Find where the given text appears and provide that cell's center as (X, Y) coordinate. 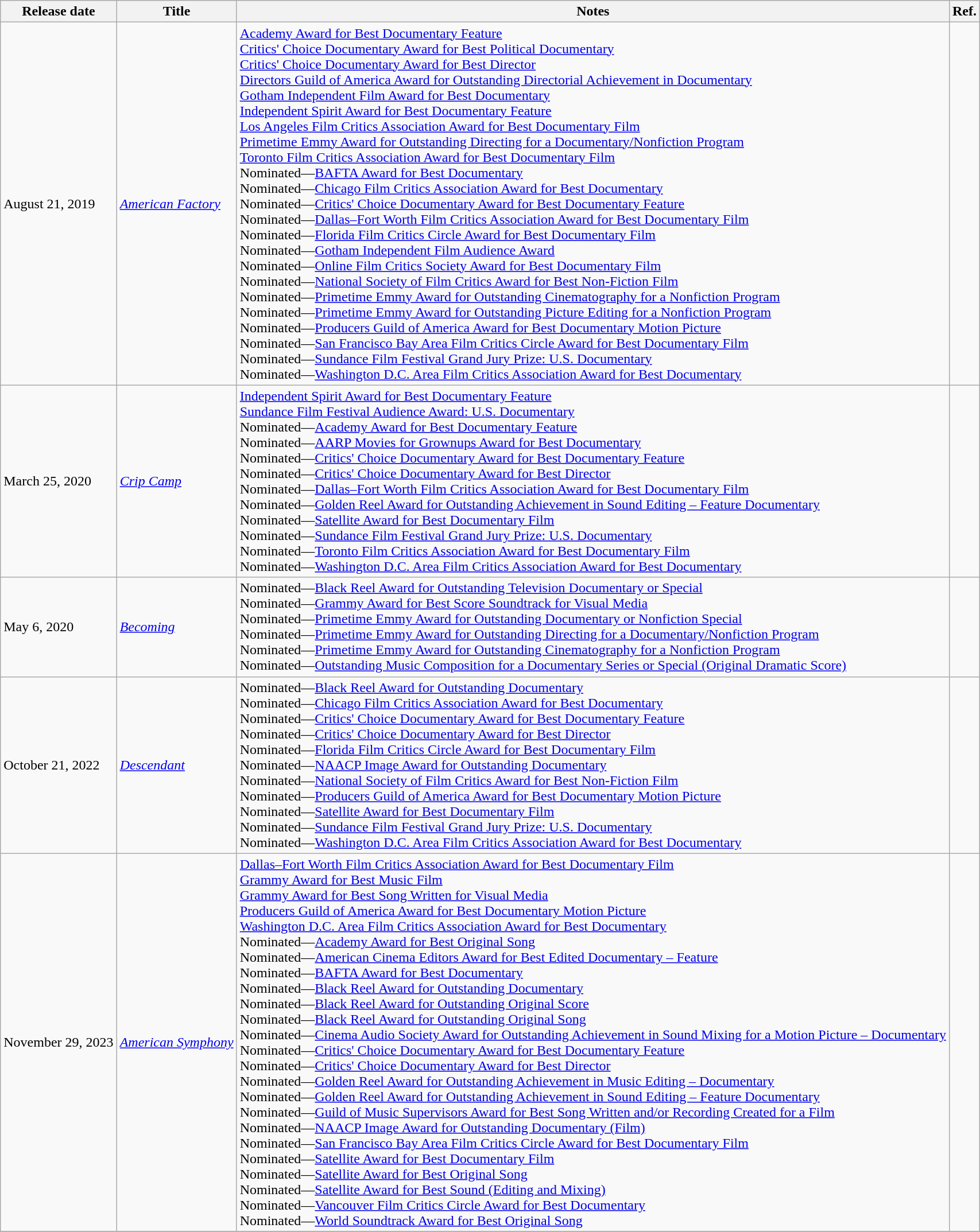
November 29, 2023 (59, 1042)
May 6, 2020 (59, 627)
American Factory (177, 204)
August 21, 2019 (59, 204)
Becoming (177, 627)
March 25, 2020 (59, 481)
Release date (59, 11)
Notes (592, 11)
Crip Camp (177, 481)
Descendant (177, 765)
Ref. (964, 11)
October 21, 2022 (59, 765)
American Symphony (177, 1042)
Title (177, 11)
